Locate the cell with the specified text and output its (x, y) center coordinate. 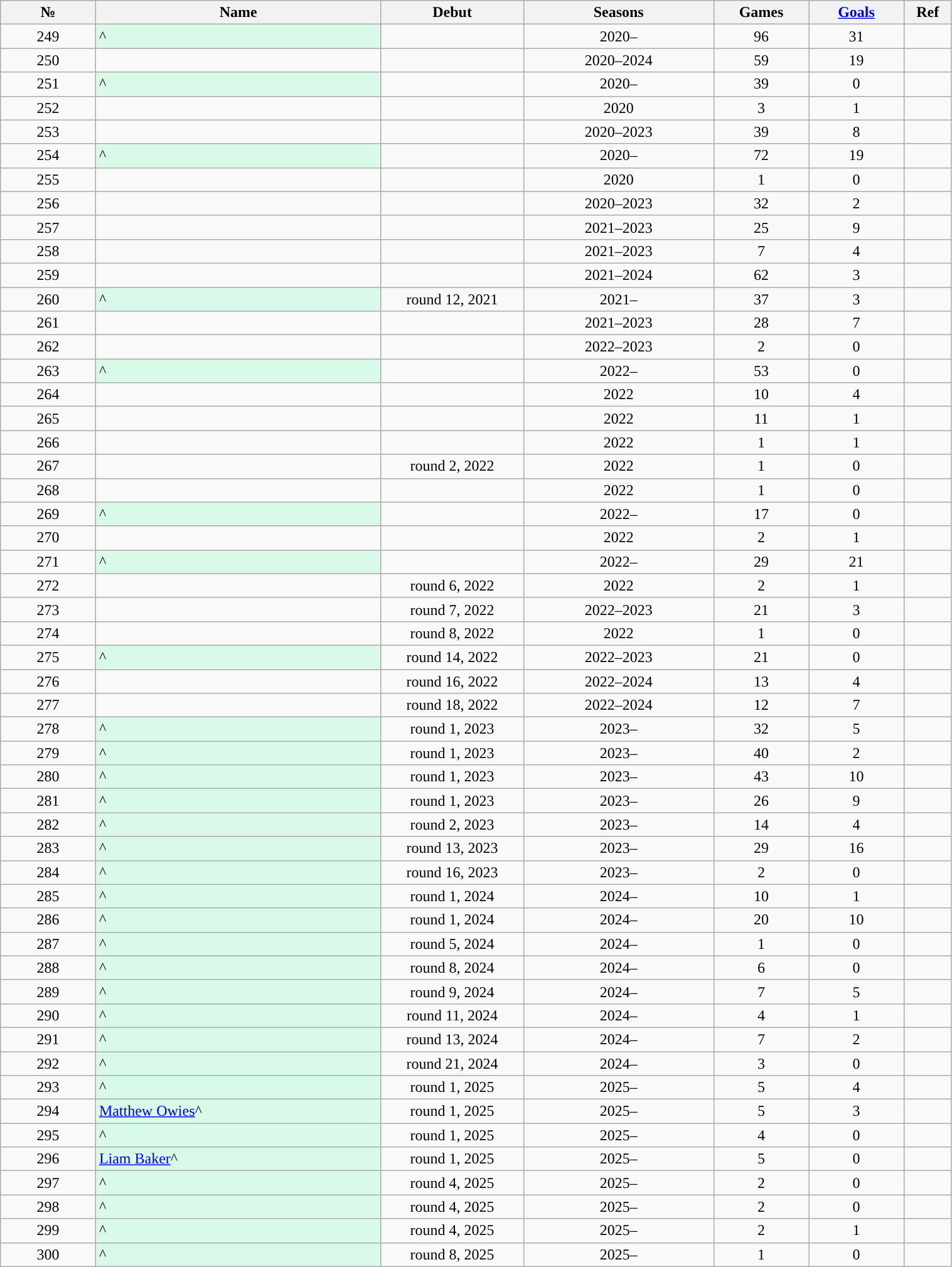
14 (761, 825)
277 (48, 705)
11 (761, 419)
72 (761, 156)
Goals (857, 13)
290 (48, 1015)
249 (48, 36)
250 (48, 60)
62 (761, 275)
40 (761, 753)
96 (761, 36)
13 (761, 681)
255 (48, 179)
265 (48, 419)
2020–2024 (619, 60)
round 16, 2023 (452, 872)
268 (48, 490)
270 (48, 538)
8 (857, 132)
round 5, 2024 (452, 944)
Matthew Owies^ (238, 1111)
round 11, 2024 (452, 1015)
12 (761, 705)
286 (48, 920)
289 (48, 992)
6 (761, 968)
round 16, 2022 (452, 681)
260 (48, 299)
Ref (928, 13)
round 18, 2022 (452, 705)
267 (48, 466)
280 (48, 777)
Seasons (619, 13)
271 (48, 562)
53 (761, 371)
275 (48, 657)
17 (761, 514)
262 (48, 347)
288 (48, 968)
26 (761, 801)
282 (48, 825)
2021– (619, 299)
25 (761, 227)
28 (761, 323)
251 (48, 84)
295 (48, 1135)
59 (761, 60)
285 (48, 896)
298 (48, 1207)
20 (761, 920)
278 (48, 729)
296 (48, 1159)
round 6, 2022 (452, 585)
263 (48, 371)
round 8, 2022 (452, 633)
266 (48, 442)
round 2, 2023 (452, 825)
37 (761, 299)
259 (48, 275)
round 8, 2025 (452, 1254)
254 (48, 156)
Liam Baker^ (238, 1159)
276 (48, 681)
round 12, 2021 (452, 299)
294 (48, 1111)
2021–2024 (619, 275)
279 (48, 753)
№ (48, 13)
round 14, 2022 (452, 657)
256 (48, 203)
264 (48, 395)
round 8, 2024 (452, 968)
16 (857, 848)
round 2, 2022 (452, 466)
281 (48, 801)
299 (48, 1231)
293 (48, 1088)
round 9, 2024 (452, 992)
round 13, 2023 (452, 848)
257 (48, 227)
252 (48, 108)
274 (48, 633)
43 (761, 777)
272 (48, 585)
round 13, 2024 (452, 1039)
273 (48, 609)
Name (238, 13)
258 (48, 251)
284 (48, 872)
261 (48, 323)
253 (48, 132)
Games (761, 13)
297 (48, 1183)
300 (48, 1254)
287 (48, 944)
269 (48, 514)
283 (48, 848)
round 7, 2022 (452, 609)
292 (48, 1064)
Debut (452, 13)
31 (857, 36)
round 21, 2024 (452, 1064)
291 (48, 1039)
